Return the (X, Y) coordinate for the center point of the cell that contains the specified text.  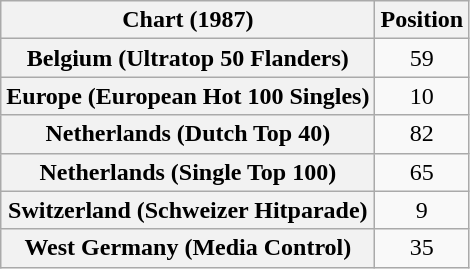
West Germany (Media Control) (188, 248)
Netherlands (Dutch Top 40) (188, 134)
65 (422, 172)
Position (422, 20)
59 (422, 58)
35 (422, 248)
Switzerland (Schweizer Hitparade) (188, 210)
10 (422, 96)
9 (422, 210)
82 (422, 134)
Belgium (Ultratop 50 Flanders) (188, 58)
Chart (1987) (188, 20)
Europe (European Hot 100 Singles) (188, 96)
Netherlands (Single Top 100) (188, 172)
